Provide the (x, y) coordinate of the cell's center where the given text is located.  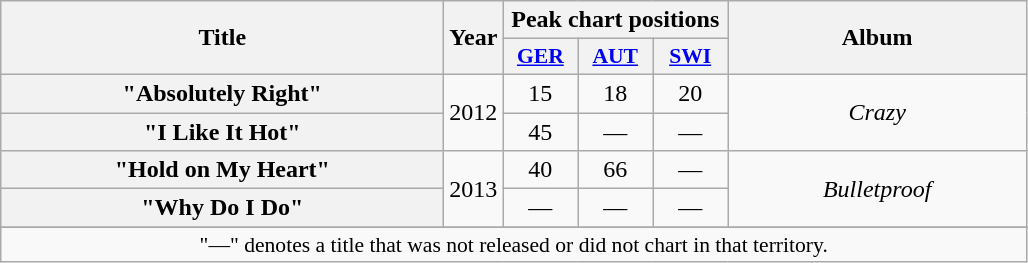
"Hold on My Heart" (222, 170)
18 (616, 93)
15 (540, 93)
AUT (616, 57)
SWI (690, 57)
Crazy (878, 112)
2013 (474, 189)
Bulletproof (878, 189)
40 (540, 170)
GER (540, 57)
Album (878, 38)
"—" denotes a title that was not released or did not chart in that territory. (514, 245)
20 (690, 93)
Peak chart positions (616, 20)
2012 (474, 112)
"Absolutely Right" (222, 93)
45 (540, 131)
Year (474, 38)
66 (616, 170)
"I Like It Hot" (222, 131)
Title (222, 38)
"Why Do I Do" (222, 208)
